Search for the cell housing the specified text and yield its (X, Y) center coordinate. 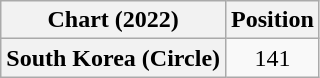
141 (273, 58)
Position (273, 20)
South Korea (Circle) (114, 58)
Chart (2022) (114, 20)
